Provide the [x, y] coordinate of the cell's center where the given text is located.  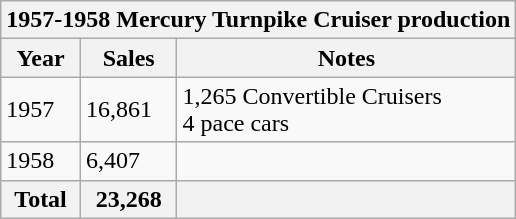
Year [41, 58]
16,861 [128, 110]
Total [41, 199]
6,407 [128, 161]
1,265 Convertible Cruisers4 pace cars [346, 110]
Sales [128, 58]
23,268 [128, 199]
1958 [41, 161]
1957-1958 Mercury Turnpike Cruiser production [258, 20]
1957 [41, 110]
Notes [346, 58]
